Determine the (X, Y) coordinate at the center of the cell enclosing the given text.  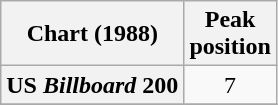
US Billboard 200 (92, 85)
Chart (1988) (92, 34)
Peakposition (230, 34)
7 (230, 85)
